Extract the [X, Y] coordinate from the center of the cell holding the provided text.  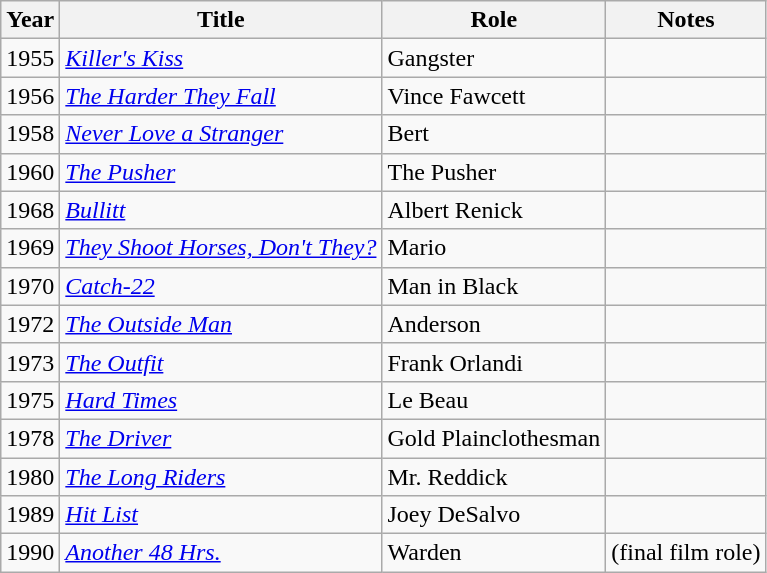
1958 [30, 134]
1970 [30, 286]
The Outside Man [221, 324]
Mario [494, 248]
Year [30, 20]
Bullitt [221, 210]
Killer's Kiss [221, 58]
Albert Renick [494, 210]
1980 [30, 477]
1969 [30, 248]
1975 [30, 400]
Bert [494, 134]
Anderson [494, 324]
1989 [30, 515]
1960 [30, 172]
1978 [30, 438]
Frank Orlandi [494, 362]
Never Love a Stranger [221, 134]
The Driver [221, 438]
Hard Times [221, 400]
(final film role) [686, 553]
Hit List [221, 515]
Le Beau [494, 400]
Gangster [494, 58]
Title [221, 20]
1956 [30, 96]
1972 [30, 324]
Catch-22 [221, 286]
Another 48 Hrs. [221, 553]
Mr. Reddick [494, 477]
The Harder They Fall [221, 96]
Joey DeSalvo [494, 515]
Notes [686, 20]
Warden [494, 553]
Man in Black [494, 286]
1968 [30, 210]
1973 [30, 362]
They Shoot Horses, Don't They? [221, 248]
The Outfit [221, 362]
Gold Plainclothesman [494, 438]
Vince Fawcett [494, 96]
1955 [30, 58]
1990 [30, 553]
The Long Riders [221, 477]
Role [494, 20]
